Pinpoint the cell where the given text exists, returning its (X, Y) midpoint coordinate. 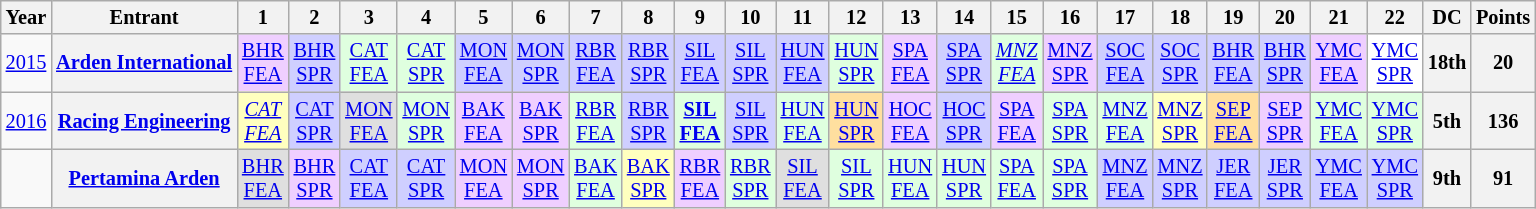
8 (648, 17)
SEPFEA (1233, 121)
18th (1447, 63)
17 (1124, 17)
Racing Engineering (144, 121)
HOCFEA (910, 121)
11 (803, 17)
22 (1395, 17)
91 (1503, 178)
JERFEA (1233, 178)
136 (1503, 121)
16 (1070, 17)
Entrant (144, 17)
5 (484, 17)
21 (1339, 17)
JERSPR (1285, 178)
10 (750, 17)
SOCFEA (1124, 63)
DC (1447, 17)
3 (368, 17)
14 (964, 17)
2016 (26, 121)
4 (426, 17)
6 (540, 17)
SEPSPR (1285, 121)
18 (1180, 17)
12 (856, 17)
5th (1447, 121)
2 (315, 17)
19 (1233, 17)
13 (910, 17)
Year (26, 17)
15 (1017, 17)
Arden International (144, 63)
1 (263, 17)
2015 (26, 63)
HOCSPR (964, 121)
9 (700, 17)
SOCSPR (1180, 63)
Pertamina Arden (144, 178)
7 (596, 17)
Points (1503, 17)
9th (1447, 178)
